Identify which cell holds the provided text, then report its (x, y) central coordinate. 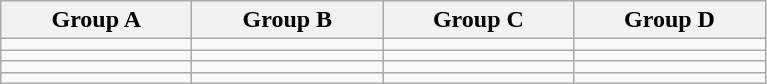
Group A (96, 20)
Group B (288, 20)
Group C (478, 20)
Group D (670, 20)
